Search for the cell housing the specified text and yield its (X, Y) center coordinate. 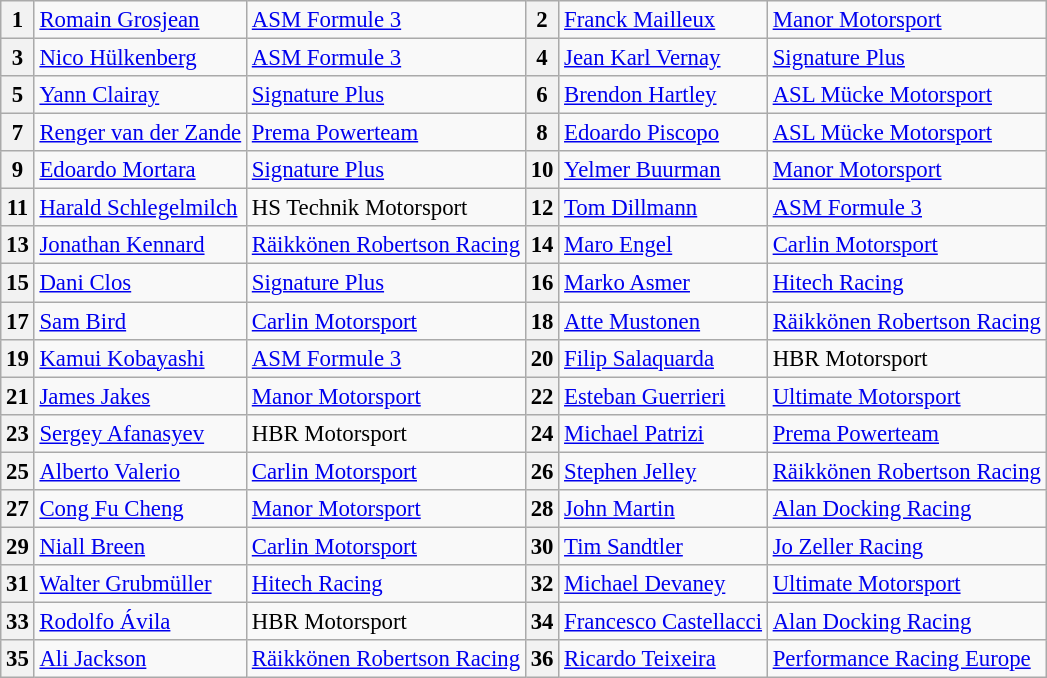
16 (542, 283)
25 (18, 471)
Performance Racing Europe (906, 659)
4 (542, 58)
2 (542, 20)
14 (542, 245)
30 (542, 546)
Edoardo Piscopo (664, 133)
29 (18, 546)
31 (18, 584)
Jo Zeller Racing (906, 546)
3 (18, 58)
10 (542, 170)
Filip Salaquarda (664, 358)
Ali Jackson (140, 659)
Sergey Afanasyev (140, 433)
5 (18, 95)
18 (542, 321)
Kamui Kobayashi (140, 358)
27 (18, 509)
33 (18, 621)
24 (542, 433)
Maro Engel (664, 245)
Rodolfo Ávila (140, 621)
Tom Dillmann (664, 208)
James Jakes (140, 396)
17 (18, 321)
Michael Devaney (664, 584)
12 (542, 208)
Walter Grubmüller (140, 584)
Esteban Guerrieri (664, 396)
John Martin (664, 509)
21 (18, 396)
7 (18, 133)
1 (18, 20)
34 (542, 621)
Michael Patrizi (664, 433)
Renger van der Zande (140, 133)
32 (542, 584)
Francesco Castellacci (664, 621)
Dani Clos (140, 283)
Atte Mustonen (664, 321)
Brendon Hartley (664, 95)
Alberto Valerio (140, 471)
Yelmer Buurman (664, 170)
Niall Breen (140, 546)
22 (542, 396)
8 (542, 133)
26 (542, 471)
Stephen Jelley (664, 471)
13 (18, 245)
19 (18, 358)
Cong Fu Cheng (140, 509)
Ricardo Teixeira (664, 659)
20 (542, 358)
Yann Clairay (140, 95)
Edoardo Mortara (140, 170)
11 (18, 208)
23 (18, 433)
9 (18, 170)
Jonathan Kennard (140, 245)
15 (18, 283)
Tim Sandtler (664, 546)
Franck Mailleux (664, 20)
36 (542, 659)
Harald Schlegelmilch (140, 208)
Romain Grosjean (140, 20)
Marko Asmer (664, 283)
HS Technik Motorsport (386, 208)
6 (542, 95)
Nico Hülkenberg (140, 58)
Sam Bird (140, 321)
Jean Karl Vernay (664, 58)
35 (18, 659)
28 (542, 509)
